Provide the [x, y] coordinate of the cell's center where the given text is located.  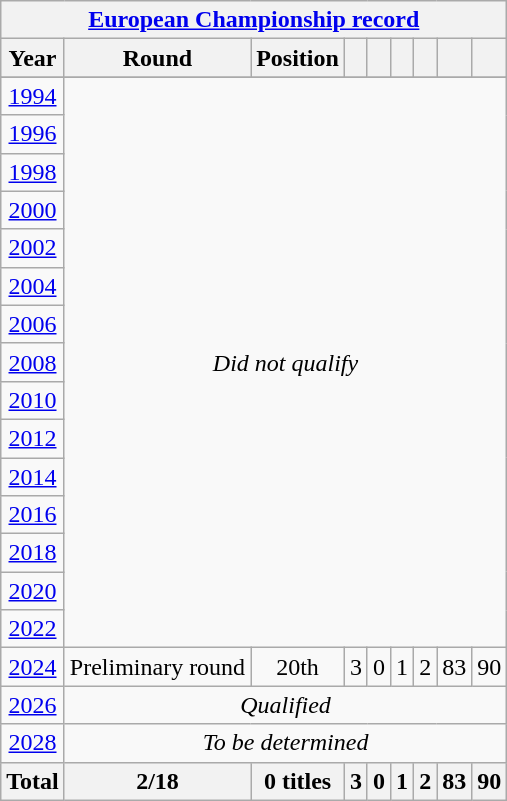
To be determined [285, 743]
2/18 [157, 781]
Position [298, 58]
Total [33, 781]
2004 [33, 286]
1996 [33, 134]
20th [298, 667]
2008 [33, 362]
European Championship record [254, 20]
1994 [33, 96]
0 titles [298, 781]
2002 [33, 248]
Year [33, 58]
2022 [33, 629]
2024 [33, 667]
1998 [33, 172]
Did not qualify [285, 362]
2000 [33, 210]
2016 [33, 515]
Qualified [285, 705]
Preliminary round [157, 667]
2028 [33, 743]
2020 [33, 591]
2006 [33, 324]
2010 [33, 400]
2018 [33, 553]
2014 [33, 477]
2026 [33, 705]
Round [157, 58]
2012 [33, 438]
